Detect which cell encompasses the target text, then output its [X, Y] center coordinate. 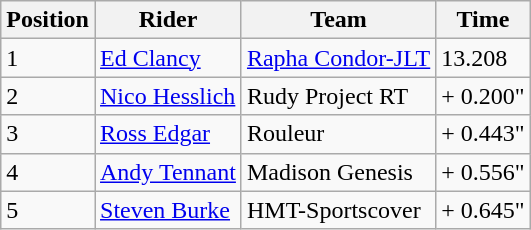
3 [48, 134]
+ 0.443" [483, 134]
Position [48, 20]
HMT-Sportscover [338, 210]
Ed Clancy [168, 58]
13.208 [483, 58]
Team [338, 20]
Ross Edgar [168, 134]
+ 0.556" [483, 172]
Madison Genesis [338, 172]
4 [48, 172]
Time [483, 20]
Rapha Condor-JLT [338, 58]
Nico Hesslich [168, 96]
Steven Burke [168, 210]
Rider [168, 20]
Rudy Project RT [338, 96]
2 [48, 96]
Andy Tennant [168, 172]
1 [48, 58]
Rouleur [338, 134]
+ 0.200" [483, 96]
+ 0.645" [483, 210]
5 [48, 210]
